Return [x, y] of the center of cell containing provided text 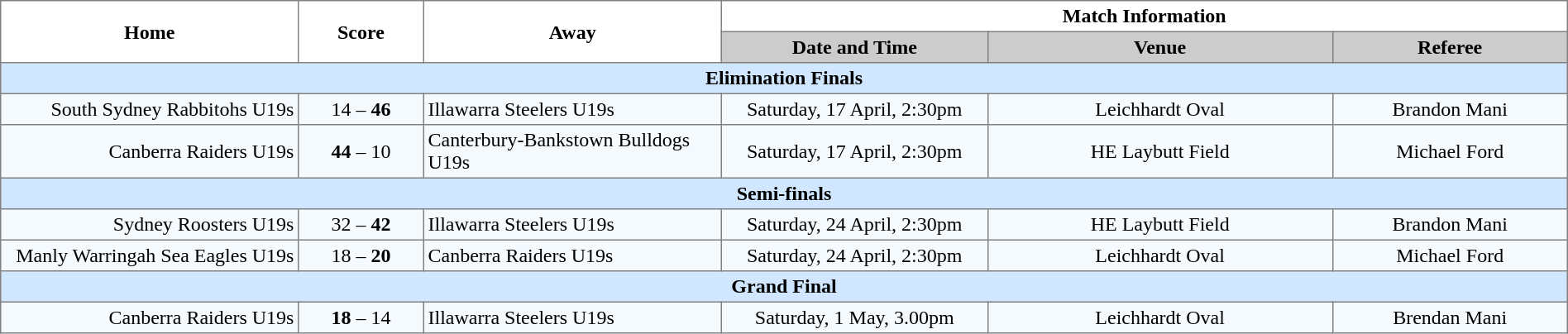
Grand Final [784, 287]
South Sydney Rabbitohs U19s [150, 109]
Score [361, 31]
Home [150, 31]
Referee [1450, 47]
18 – 14 [361, 317]
Manly Warringah Sea Eagles U19s [150, 255]
Canterbury-Bankstown Bulldogs U19s [572, 151]
Saturday, 1 May, 3.00pm [854, 317]
Semi-finals [784, 193]
Brendan Mani [1450, 317]
18 – 20 [361, 255]
Venue [1159, 47]
32 – 42 [361, 225]
14 – 46 [361, 109]
Elimination Finals [784, 79]
Sydney Roosters U19s [150, 225]
Match Information [1145, 17]
Date and Time [854, 47]
Away [572, 31]
44 – 10 [361, 151]
